Determine the [X, Y] coordinate at the center of the cell enclosing the given text.  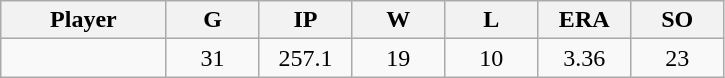
19 [398, 58]
W [398, 20]
SO [678, 20]
257.1 [306, 58]
IP [306, 20]
23 [678, 58]
Player [84, 20]
3.36 [584, 58]
31 [212, 58]
10 [492, 58]
ERA [584, 20]
L [492, 20]
G [212, 20]
